Detect which cell encompasses the target text, then output its [x, y] center coordinate. 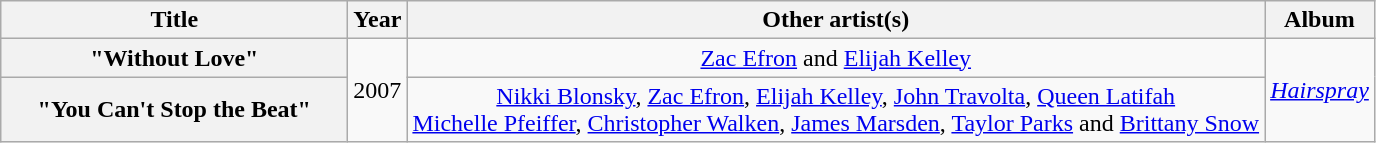
2007 [378, 90]
"Without Love" [174, 58]
Album [1320, 20]
"You Can't Stop the Beat" [174, 110]
Title [174, 20]
Hairspray [1320, 90]
Year [378, 20]
Zac Efron and Elijah Kelley [836, 58]
Other artist(s) [836, 20]
